Search for the cell housing the specified text and yield its (x, y) center coordinate. 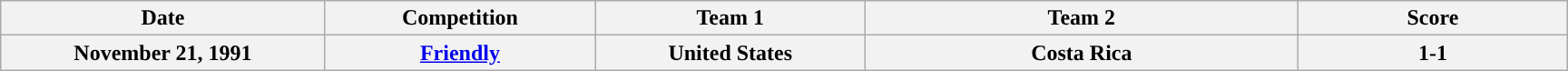
Date (163, 18)
Competition (460, 18)
Costa Rica (1082, 53)
1-1 (1433, 53)
Friendly (460, 53)
Score (1433, 18)
Team 1 (730, 18)
November 21, 1991 (163, 53)
United States (730, 53)
Team 2 (1082, 18)
